Search for the cell housing the specified text and yield its (X, Y) center coordinate. 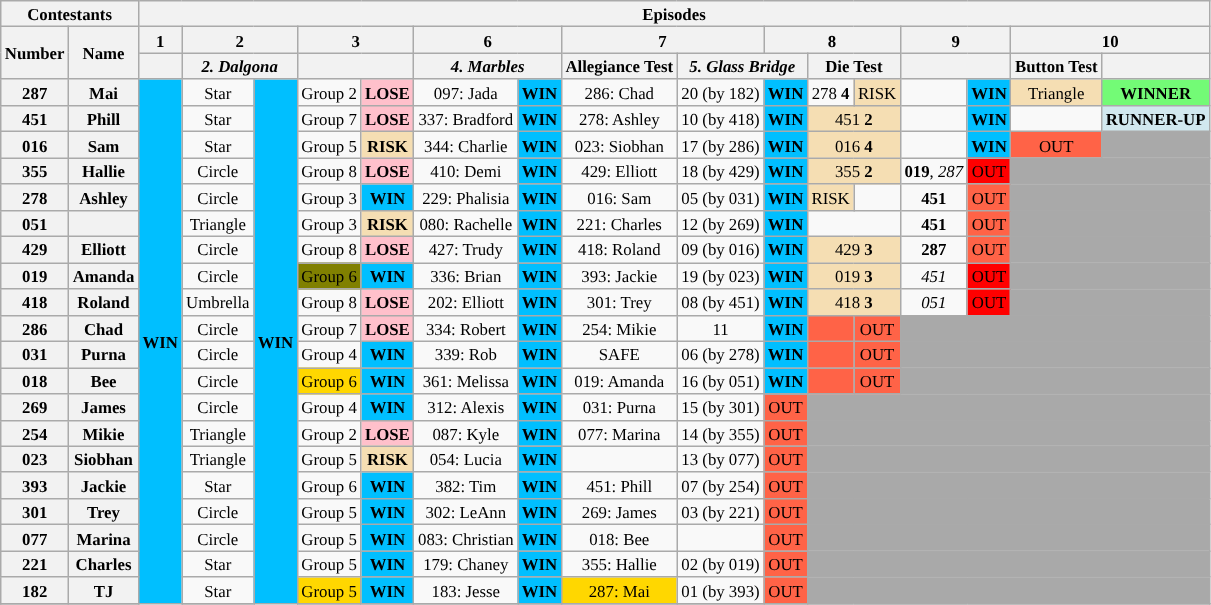
18 (by 429) (720, 171)
287: Mai (619, 590)
6 (488, 40)
05 (by 031) (720, 197)
14 (by 355) (720, 433)
016 4 (854, 145)
269 (35, 407)
083: Christian (466, 538)
077 (35, 538)
WINNER (1156, 93)
269: James (619, 512)
7 (662, 40)
344: Charlie (466, 145)
179: Chaney (466, 564)
355 (35, 171)
355 2 (854, 171)
Trey (104, 512)
2 (240, 40)
13 (by 077) (720, 459)
312: Alexis (466, 407)
11 (720, 328)
20 (by 182) (720, 93)
286 (35, 328)
Allegiance Test (619, 66)
018 (35, 381)
339: Rob (466, 355)
Hallie (104, 171)
SAFE (619, 355)
019 3 (854, 276)
Umbrella (218, 302)
301: Trey (619, 302)
16 (by 051) (720, 381)
Episodes (674, 14)
018: Bee (619, 538)
451 2 (854, 119)
01 (by 393) (720, 590)
451: Phill (619, 486)
393: Jackie (619, 276)
06 (by 278) (720, 355)
3 (356, 40)
429: Elliott (619, 171)
17 (by 286) (720, 145)
Roland (104, 302)
Jackie (104, 486)
Mikie (104, 433)
418 3 (854, 302)
Name (104, 53)
19 (by 023) (720, 276)
Amanda (104, 276)
8 (832, 40)
254: Mikie (619, 328)
254 (35, 433)
07 (by 254) (720, 486)
382: Tim (466, 486)
Mai (104, 93)
202: Elliott (466, 302)
02 (by 019) (720, 564)
334: Robert (466, 328)
418 (35, 302)
429 3 (854, 250)
031 (35, 355)
427: Trudy (466, 250)
15 (by 301) (720, 407)
Ashley (104, 197)
302: LeAnn (466, 512)
393 (35, 486)
031: Purna (619, 407)
Phill (104, 119)
097: Jada (466, 93)
336: Brian (466, 276)
12 (by 269) (720, 224)
019 (35, 276)
Marina (104, 538)
023 (35, 459)
Sam (104, 145)
08 (by 451) (720, 302)
337: Bradford (466, 119)
Elliott (104, 250)
1 (160, 40)
023: Siobhan (619, 145)
183: Jesse (466, 590)
09 (by 016) (720, 250)
429 (35, 250)
361: Melissa (466, 381)
Number (35, 53)
4. Marbles (488, 66)
418: Roland (619, 250)
221 (35, 564)
016: Sam (619, 197)
087: Kyle (466, 433)
221: Charles (619, 224)
Contestants (70, 14)
229: Phalisia (466, 197)
278 4 (830, 93)
Purna (104, 355)
RUNNER-UP (1156, 119)
019: Amanda (619, 381)
278 (35, 197)
054: Lucia (466, 459)
Bee (104, 381)
2. Dalgona (240, 66)
301 (35, 512)
286: Chad (619, 93)
Button Test (1056, 66)
Die Test (854, 66)
Charles (104, 564)
9 (956, 40)
077: Marina (619, 433)
Siobhan (104, 459)
016 (35, 145)
355: Hallie (619, 564)
5. Glass Bridge (742, 66)
10 (1110, 40)
James (104, 407)
03 (by 221) (720, 512)
10 (by 418) (720, 119)
278: Ashley (619, 119)
080: Rachelle (466, 224)
TJ (104, 590)
182 (35, 590)
410: Demi (466, 171)
Chad (104, 328)
019, 287 (934, 171)
